Capture the cell that displays the provided text and extract its [x, y] central coordinate. 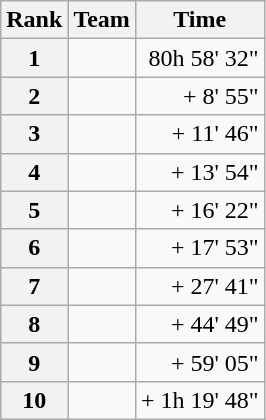
+ 11' 46" [200, 134]
80h 58' 32" [200, 58]
3 [34, 134]
5 [34, 210]
6 [34, 248]
+ 59' 05" [200, 362]
+ 13' 54" [200, 172]
7 [34, 286]
Time [200, 20]
+ 44' 49" [200, 324]
+ 8' 55" [200, 96]
Rank [34, 20]
+ 27' 41" [200, 286]
Team [102, 20]
9 [34, 362]
1 [34, 58]
2 [34, 96]
+ 1h 19' 48" [200, 400]
+ 17' 53" [200, 248]
4 [34, 172]
10 [34, 400]
+ 16' 22" [200, 210]
8 [34, 324]
